Return the [X, Y] coordinate for the center point of the cell that contains the specified text.  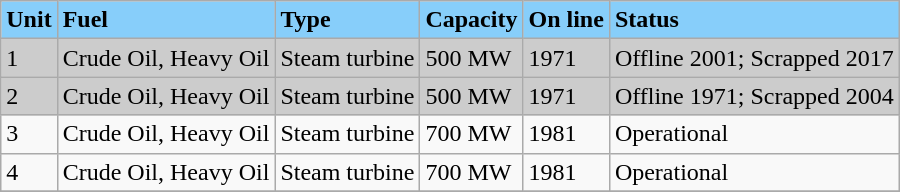
2 [29, 96]
Type [348, 20]
3 [29, 134]
Unit [29, 20]
Fuel [166, 20]
Offline 1971; Scrapped 2004 [754, 96]
1 [29, 58]
Status [754, 20]
Offline 2001; Scrapped 2017 [754, 58]
On line [566, 20]
Capacity [472, 20]
4 [29, 172]
